Return the (x, y) coordinate for the center point of the cell that contains the specified text.  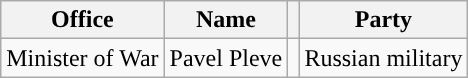
Minister of War (82, 58)
Name (226, 20)
Pavel Pleve (226, 58)
Party (384, 20)
Office (82, 20)
Russian military (384, 58)
